Find where the given text appears and provide that cell's center as [X, Y] coordinate. 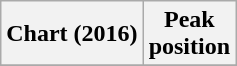
Chart (2016) [72, 34]
Peak position [189, 34]
